Extract the (x, y) coordinate from the center of the cell holding the provided text.  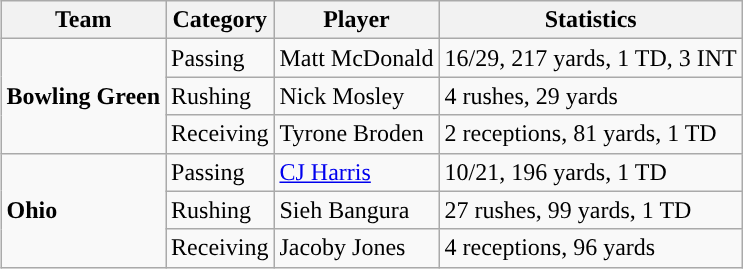
Bowling Green (84, 96)
27 rushes, 99 yards, 1 TD (590, 210)
Jacoby Jones (356, 248)
Sieh Bangura (356, 210)
2 receptions, 81 yards, 1 TD (590, 134)
Team (84, 20)
Tyrone Broden (356, 134)
10/21, 196 yards, 1 TD (590, 172)
Statistics (590, 20)
Player (356, 20)
Category (220, 20)
Ohio (84, 210)
4 receptions, 96 yards (590, 248)
Nick Mosley (356, 96)
Matt McDonald (356, 58)
CJ Harris (356, 172)
16/29, 217 yards, 1 TD, 3 INT (590, 58)
4 rushes, 29 yards (590, 96)
